Identify which cell holds the provided text, then report its [x, y] central coordinate. 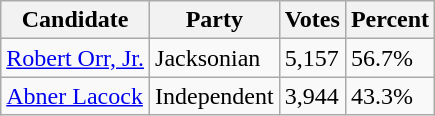
Percent [390, 20]
3,944 [312, 96]
Independent [215, 96]
43.3% [390, 96]
Jacksonian [215, 58]
Candidate [76, 20]
Abner Lacock [76, 96]
Robert Orr, Jr. [76, 58]
56.7% [390, 58]
5,157 [312, 58]
Party [215, 20]
Votes [312, 20]
